From the cell containing the given text, extract its center point as (x, y) coordinate. 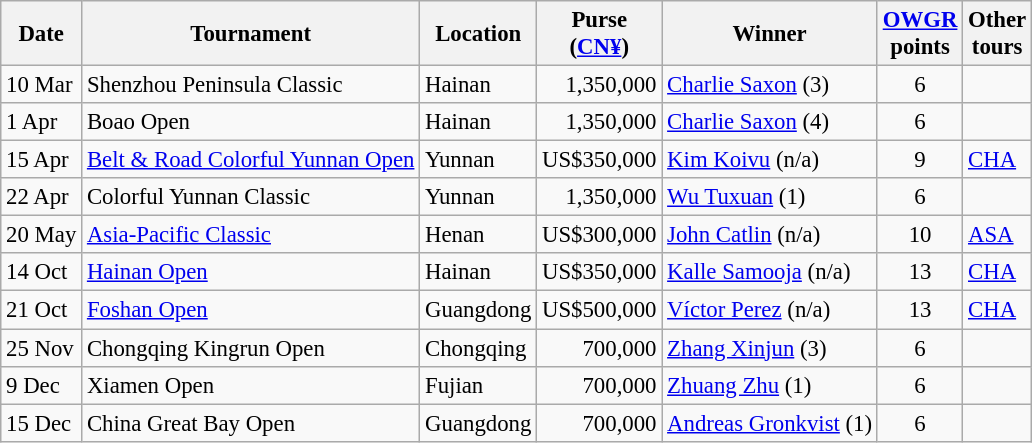
Henan (478, 235)
1 Apr (42, 122)
Xiamen Open (251, 385)
Boao Open (251, 122)
Charlie Saxon (3) (770, 85)
10 Mar (42, 85)
Kim Koivu (n/a) (770, 160)
9 (920, 160)
9 Dec (42, 385)
Fujian (478, 385)
Asia-Pacific Classic (251, 235)
Hainan Open (251, 273)
Chongqing Kingrun Open (251, 348)
Zhuang Zhu (1) (770, 385)
Víctor Perez (n/a) (770, 310)
Chongqing (478, 348)
OWGRpoints (920, 34)
US$500,000 (600, 310)
China Great Bay Open (251, 423)
ASA (998, 235)
Foshan Open (251, 310)
21 Oct (42, 310)
Date (42, 34)
Charlie Saxon (4) (770, 122)
Zhang Xinjun (3) (770, 348)
Wu Tuxuan (1) (770, 197)
Belt & Road Colorful Yunnan Open (251, 160)
15 Dec (42, 423)
15 Apr (42, 160)
14 Oct (42, 273)
10 (920, 235)
Purse(CN¥) (600, 34)
Kalle Samooja (n/a) (770, 273)
John Catlin (n/a) (770, 235)
Winner (770, 34)
US$300,000 (600, 235)
22 Apr (42, 197)
25 Nov (42, 348)
Shenzhou Peninsula Classic (251, 85)
Andreas Gronkvist (1) (770, 423)
Othertours (998, 34)
Colorful Yunnan Classic (251, 197)
Location (478, 34)
Tournament (251, 34)
20 May (42, 235)
